Locate the cell with the specified text and output its (x, y) center coordinate. 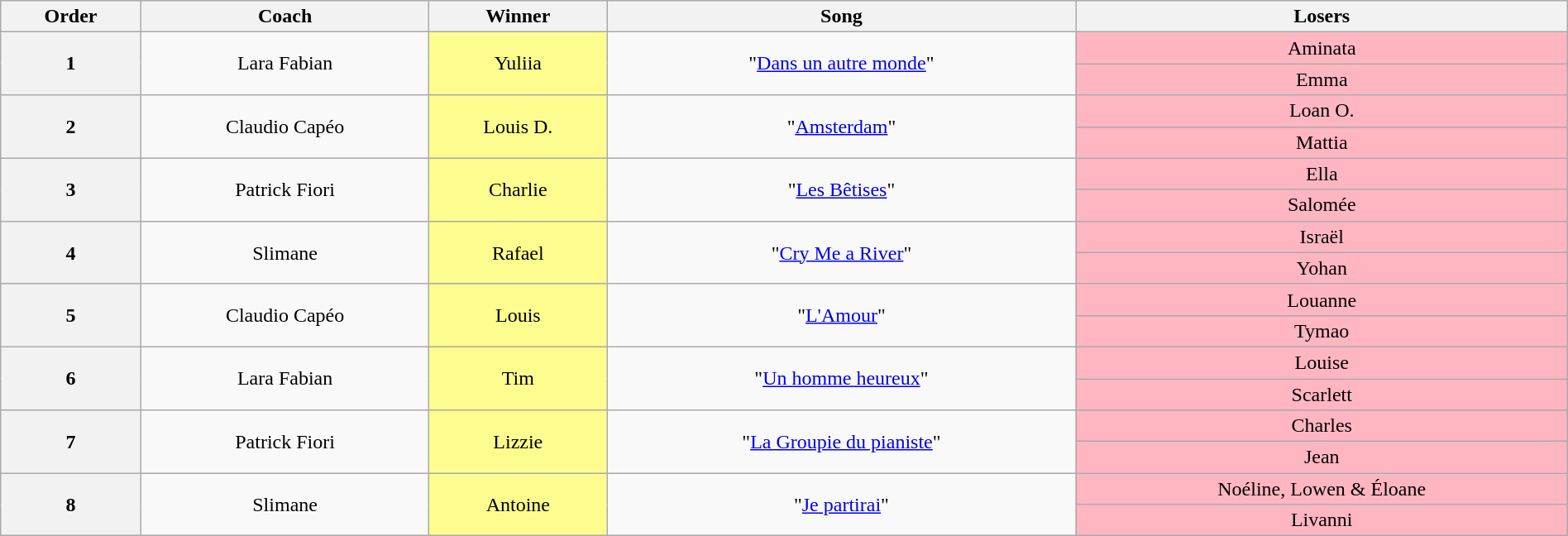
8 (71, 505)
Scarlett (1322, 395)
5 (71, 315)
Mattia (1322, 142)
Emma (1322, 79)
Lizzie (518, 442)
"Dans un autre monde" (842, 64)
"Les Bêtises" (842, 189)
"Cry Me a River" (842, 252)
Yohan (1322, 268)
Charles (1322, 426)
Song (842, 17)
Louis D. (518, 127)
"Amsterdam" (842, 127)
Israël (1322, 237)
"L'Amour" (842, 315)
Louise (1322, 362)
Rafael (518, 252)
"Un homme heureux" (842, 378)
Yuliia (518, 64)
4 (71, 252)
Winner (518, 17)
"Je partirai" (842, 505)
Livanni (1322, 520)
3 (71, 189)
Tymao (1322, 331)
Aminata (1322, 48)
"La Groupie du pianiste" (842, 442)
Louis (518, 315)
7 (71, 442)
Charlie (518, 189)
Jean (1322, 457)
Tim (518, 378)
Losers (1322, 17)
6 (71, 378)
Salomée (1322, 205)
Antoine (518, 505)
Noéline, Lowen & Éloane (1322, 489)
Louanne (1322, 299)
2 (71, 127)
Order (71, 17)
Ella (1322, 174)
Loan O. (1322, 111)
Coach (284, 17)
1 (71, 64)
